Pinpoint the cell where the given text exists, returning its [x, y] midpoint coordinate. 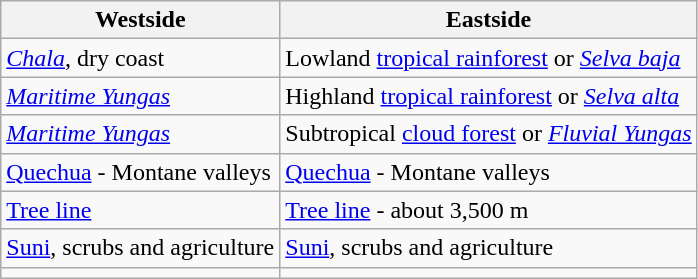
Tree line [140, 210]
Subtropical cloud forest or Fluvial Yungas [488, 134]
Chala, dry coast [140, 58]
Highland tropical rainforest or Selva alta [488, 96]
Westside [140, 20]
Eastside [488, 20]
Lowland tropical rainforest or Selva baja [488, 58]
Tree line - about 3,500 m [488, 210]
